Identify which cell holds the provided text, then report its (X, Y) central coordinate. 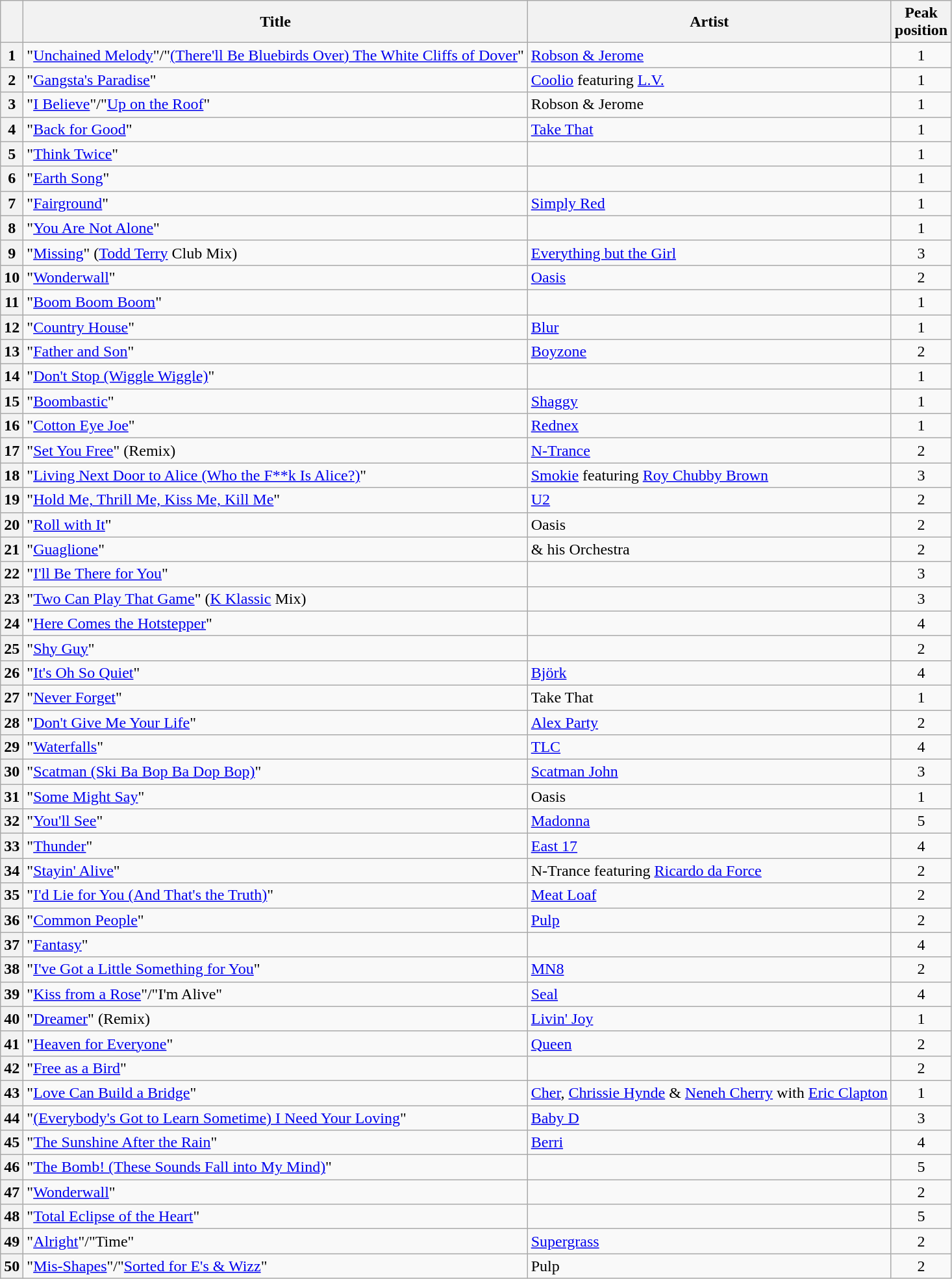
"Mis-Shapes"/"Sorted for E's & Wizz" (275, 1266)
33 (12, 846)
"The Sunshine After the Rain" (275, 1143)
47 (12, 1192)
"Guaglione" (275, 549)
"You Are Not Alone" (275, 228)
"Here Comes the Hotstepper" (275, 623)
49 (12, 1241)
17 (12, 451)
38 (12, 969)
42 (12, 1068)
Blur (709, 327)
East 17 (709, 846)
11 (12, 302)
7 (12, 203)
"Heaven for Everyone" (275, 1043)
30 (12, 772)
Shaggy (709, 401)
23 (12, 599)
"Earth Song" (275, 179)
"Shy Guy" (275, 648)
Peakposition (921, 22)
"I Believe"/"Up on the Roof" (275, 105)
10 (12, 277)
6 (12, 179)
Meat Loaf (709, 895)
"I'd Lie for You (And That's the Truth)" (275, 895)
"Two Can Play That Game" (K Klassic Mix) (275, 599)
Berri (709, 1143)
22 (12, 574)
13 (12, 352)
44 (12, 1117)
"Gangsta's Paradise" (275, 80)
TLC (709, 747)
"Back for Good" (275, 129)
39 (12, 994)
15 (12, 401)
U2 (709, 500)
"Waterfalls" (275, 747)
Artist (709, 22)
"Fairground" (275, 203)
"Dreamer" (Remix) (275, 1019)
Queen (709, 1043)
28 (12, 723)
19 (12, 500)
27 (12, 697)
Madonna (709, 821)
"Missing" (Todd Terry Club Mix) (275, 253)
N-Trance featuring Ricardo da Force (709, 871)
"(Everybody's Got to Learn Sometime) I Need Your Loving" (275, 1117)
18 (12, 475)
"Alright"/"Time" (275, 1241)
"Living Next Door to Alice (Who the F**k Is Alice?)" (275, 475)
"Some Might Say" (275, 797)
"Don't Stop (Wiggle Wiggle)" (275, 377)
Livin' Joy (709, 1019)
"Think Twice" (275, 154)
26 (12, 673)
34 (12, 871)
"Hold Me, Thrill Me, Kiss Me, Kill Me" (275, 500)
29 (12, 747)
"Unchained Melody"/"(There'll Be Bluebirds Over) The White Cliffs of Dover" (275, 55)
"Love Can Build a Bridge" (275, 1093)
Title (275, 22)
"The Bomb! (These Sounds Fall into My Mind)" (275, 1167)
14 (12, 377)
Rednex (709, 426)
"Set You Free" (Remix) (275, 451)
Simply Red (709, 203)
43 (12, 1093)
"Thunder" (275, 846)
Alex Party (709, 723)
"You'll See" (275, 821)
41 (12, 1043)
31 (12, 797)
37 (12, 945)
"Boombastic" (275, 401)
35 (12, 895)
Björk (709, 673)
Coolio featuring L.V. (709, 80)
24 (12, 623)
Smokie featuring Roy Chubby Brown (709, 475)
Seal (709, 994)
40 (12, 1019)
50 (12, 1266)
12 (12, 327)
N-Trance (709, 451)
"Fantasy" (275, 945)
46 (12, 1167)
"I'll Be There for You" (275, 574)
Everything but the Girl (709, 253)
"Common People" (275, 920)
"I've Got a Little Something for You" (275, 969)
"Cotton Eye Joe" (275, 426)
& his Orchestra (709, 549)
Scatman John (709, 772)
48 (12, 1217)
21 (12, 549)
16 (12, 426)
"Stayin' Alive" (275, 871)
"Scatman (Ski Ba Bop Ba Dop Bop)" (275, 772)
"Boom Boom Boom" (275, 302)
32 (12, 821)
MN8 (709, 969)
"Don't Give Me Your Life" (275, 723)
25 (12, 648)
"Father and Son" (275, 352)
45 (12, 1143)
Baby D (709, 1117)
Cher, Chrissie Hynde & Neneh Cherry with Eric Clapton (709, 1093)
9 (12, 253)
"It's Oh So Quiet" (275, 673)
Supergrass (709, 1241)
Boyzone (709, 352)
"Kiss from a Rose"/"I'm Alive" (275, 994)
"Country House" (275, 327)
20 (12, 525)
8 (12, 228)
36 (12, 920)
"Free as a Bird" (275, 1068)
"Roll with It" (275, 525)
"Total Eclipse of the Heart" (275, 1217)
"Never Forget" (275, 697)
